Return the [X, Y] coordinate for the center point of the cell that contains the specified text.  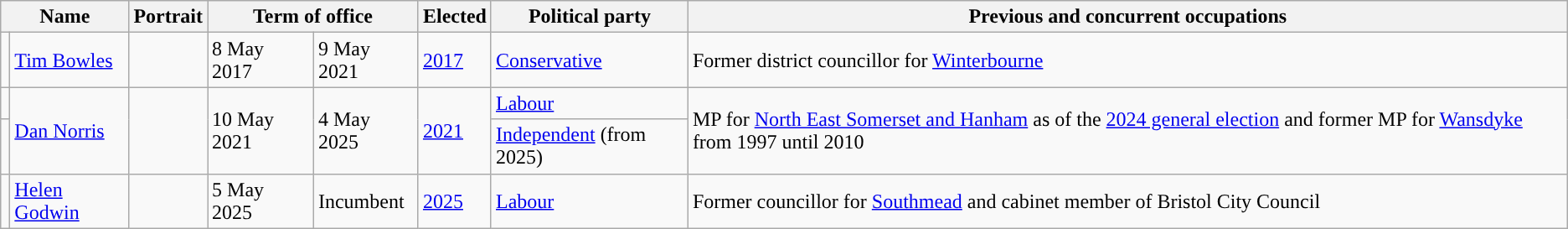
Political party [590, 17]
Former councillor for Southmead and cabinet member of Bristol City Council [1127, 201]
2017 [454, 60]
5 May 2025 [261, 201]
8 May 2017 [261, 60]
4 May 2025 [365, 131]
Name [65, 17]
Incumbent [365, 201]
Term of office [313, 17]
Conservative [590, 60]
Portrait [168, 17]
Tim Bowles [70, 60]
Helen Godwin [70, 201]
2025 [454, 201]
Dan Norris [70, 131]
9 May 2021 [365, 60]
2021 [454, 131]
MP for North East Somerset and Hanham as of the 2024 general election and former MP for Wansdyke from 1997 until 2010 [1127, 131]
Elected [454, 17]
Former district councillor for Winterbourne [1127, 60]
Previous and concurrent occupations [1127, 17]
Independent (from 2025) [590, 146]
10 May 2021 [261, 131]
